Return the (X, Y) coordinate for the center point of the cell that contains the specified text.  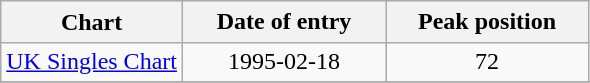
1995-02-18 (284, 62)
72 (488, 62)
Chart (92, 22)
Date of entry (284, 22)
UK Singles Chart (92, 62)
Peak position (488, 22)
